For the text-containing cell, return its midpoint in (x, y) coordinate format. 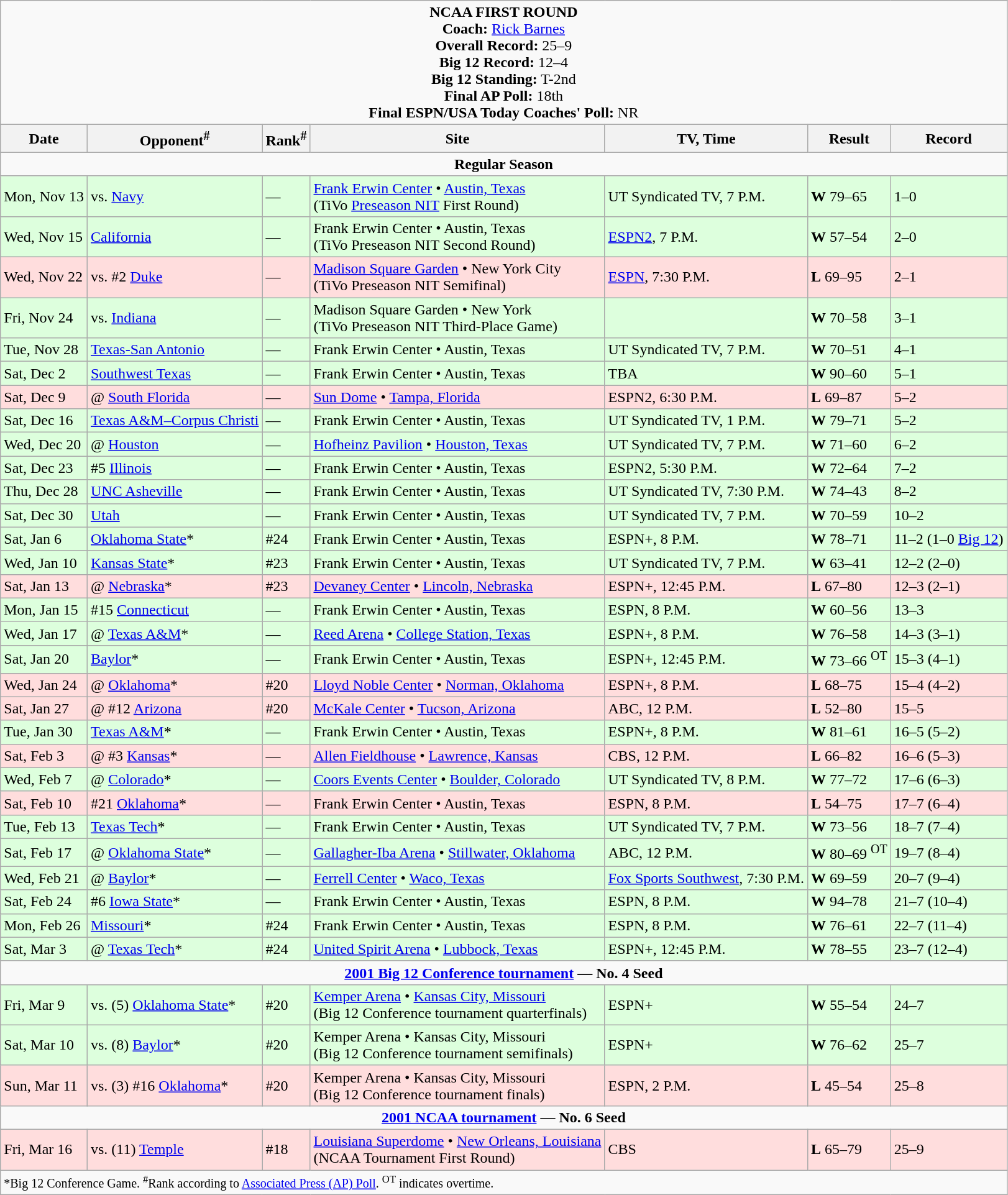
4–1 (948, 350)
W 94–78 (849, 902)
Wed, Dec 20 (44, 444)
UT Syndicated TV, 1 P.M. (706, 421)
L 65–79 (849, 1150)
ESPN2, 5:30 P.M. (706, 468)
W 73–56 (849, 826)
Texas Tech* (174, 826)
5–1 (948, 373)
#21 Oklahoma* (174, 803)
W 72–64 (849, 468)
TBA (706, 373)
16–6 (5–3) (948, 756)
Kansas State* (174, 562)
Sat, Jan 20 (44, 659)
Fri, Mar 16 (44, 1150)
vs. Indiana (174, 318)
W 74–43 (849, 492)
vs. (3) #16 Oklahoma* (174, 1085)
W 76–61 (849, 925)
Sat, Jan 27 (44, 708)
Sat, Dec 2 (44, 373)
W 78–55 (849, 949)
15–4 (4–2) (948, 685)
Sat, Mar 3 (44, 949)
#18 (286, 1150)
Result (849, 139)
@ Houston (174, 444)
Sat, Dec 23 (44, 468)
Lloyd Noble Center • Norman, Oklahoma (457, 685)
Texas A&M* (174, 732)
Tue, Nov 28 (44, 350)
21–7 (10–4) (948, 902)
#5 Illinois (174, 468)
Gallagher-Iba Arena • Stillwater, Oklahoma (457, 853)
*Big 12 Conference Game. #Rank according to Associated Press (AP) Poll. OT indicates overtime. (503, 1183)
Allen Fieldhouse • Lawrence, Kansas (457, 756)
Rank# (286, 139)
@ Baylor* (174, 878)
3–1 (948, 318)
6–2 (948, 444)
Wed, Feb 21 (44, 878)
L 54–75 (849, 803)
W 57–54 (849, 236)
Record (948, 139)
ESPN, 7:30 P.M. (706, 277)
25–9 (948, 1150)
UT Syndicated TV, 8 P.M. (706, 779)
Frank Erwin Center • Austin, Texas(TiVo Preseason NIT First Round) (457, 196)
W 55–54 (849, 1004)
16–5 (5–2) (948, 732)
ESPN2, 7 P.M. (706, 236)
L 69–87 (849, 397)
Oklahoma State* (174, 539)
17–6 (6–3) (948, 779)
Sat, Dec 30 (44, 515)
Reed Arena • College Station, Texas (457, 633)
Tue, Jan 30 (44, 732)
2–0 (948, 236)
W 80–69 OT (849, 853)
Hofheinz Pavilion • Houston, Texas (457, 444)
L 45–54 (849, 1085)
United Spirit Arena • Lubbock, Texas (457, 949)
Texas-San Antonio (174, 350)
vs. (5) Oklahoma State* (174, 1004)
2001 Big 12 Conference tournament — No. 4 Seed (503, 973)
Ferrell Center • Waco, Texas (457, 878)
14–3 (3–1) (948, 633)
CBS, 12 P.M. (706, 756)
8–2 (948, 492)
19–7 (8–4) (948, 853)
12–2 (2–0) (948, 562)
L 69–95 (849, 277)
Opponent# (174, 139)
California (174, 236)
W 81–61 (849, 732)
W 70–58 (849, 318)
Sat, Jan 13 (44, 586)
Madison Square Garden • New York(TiVo Preseason NIT Third-Place Game) (457, 318)
W 73–66 OT (849, 659)
@ Colorado* (174, 779)
Fox Sports Southwest, 7:30 P.M. (706, 878)
Wed, Jan 24 (44, 685)
25–8 (948, 1085)
7–2 (948, 468)
W 77–72 (849, 779)
1–0 (948, 196)
Wed, Nov 15 (44, 236)
@ #3 Kansas* (174, 756)
2001 NCAA tournament — No. 6 Seed (503, 1118)
W 76–62 (849, 1045)
W 69–59 (849, 878)
@ #12 Arizona (174, 708)
@ Nebraska* (174, 586)
W 63–41 (849, 562)
15–5 (948, 708)
W 78–71 (849, 539)
vs. Navy (174, 196)
Frank Erwin Center • Austin, Texas(TiVo Preseason NIT Second Round) (457, 236)
Sun Dome • Tampa, Florida (457, 397)
23–7 (12–4) (948, 949)
Kemper Arena • Kansas City, Missouri(Big 12 Conference tournament finals) (457, 1085)
#6 Iowa State* (174, 902)
Texas A&M–Corpus Christi (174, 421)
Wed, Jan 17 (44, 633)
Southwest Texas (174, 373)
Sat, Feb 24 (44, 902)
10–2 (948, 515)
vs. #2 Duke (174, 277)
13–3 (948, 610)
Mon, Feb 26 (44, 925)
Sat, Dec 9 (44, 397)
Sat, Mar 10 (44, 1045)
Sat, Dec 16 (44, 421)
McKale Center • Tucson, Arizona (457, 708)
Regular Season (503, 164)
L 68–75 (849, 685)
Fri, Mar 9 (44, 1004)
@ Oklahoma* (174, 685)
W 76–58 (849, 633)
18–7 (7–4) (948, 826)
Sat, Feb 3 (44, 756)
24–7 (948, 1004)
CBS (706, 1150)
Wed, Feb 7 (44, 779)
@ Oklahoma State* (174, 853)
Sat, Feb 10 (44, 803)
@ Texas Tech* (174, 949)
25–7 (948, 1045)
#15 Connecticut (174, 610)
Missouri* (174, 925)
W 70–51 (849, 350)
Louisiana Superdome • New Orleans, Louisiana(NCAA Tournament First Round) (457, 1150)
Mon, Jan 15 (44, 610)
Wed, Jan 10 (44, 562)
22–7 (11–4) (948, 925)
Madison Square Garden • New York City(TiVo Preseason NIT Semifinal) (457, 277)
Mon, Nov 13 (44, 196)
Tue, Feb 13 (44, 826)
Date (44, 139)
@ Texas A&M* (174, 633)
Kemper Arena • Kansas City, Missouri(Big 12 Conference tournament semifinals) (457, 1045)
17–7 (6–4) (948, 803)
TV, Time (706, 139)
ESPN, 2 P.M. (706, 1085)
Coors Events Center • Boulder, Colorado (457, 779)
W 90–60 (849, 373)
W 71–60 (849, 444)
Kemper Arena • Kansas City, Missouri(Big 12 Conference tournament quarterfinals) (457, 1004)
15–3 (4–1) (948, 659)
W 60–56 (849, 610)
UT Syndicated TV, 7:30 P.M. (706, 492)
vs. (11) Temple (174, 1150)
Wed, Nov 22 (44, 277)
L 52–80 (849, 708)
12–3 (2–1) (948, 586)
Sat, Feb 17 (44, 853)
W 79–65 (849, 196)
11–2 (1–0 Big 12) (948, 539)
UNC Asheville (174, 492)
Devaney Center • Lincoln, Nebraska (457, 586)
Utah (174, 515)
Fri, Nov 24 (44, 318)
Sat, Jan 6 (44, 539)
@ South Florida (174, 397)
W 70–59 (849, 515)
W 79–71 (849, 421)
Thu, Dec 28 (44, 492)
Site (457, 139)
2–1 (948, 277)
Baylor* (174, 659)
L 66–82 (849, 756)
ESPN2, 6:30 P.M. (706, 397)
vs. (8) Baylor* (174, 1045)
L 67–80 (849, 586)
Sun, Mar 11 (44, 1085)
20–7 (9–4) (948, 878)
